Output the (x, y) coordinate of the center of the cell containing the given text.  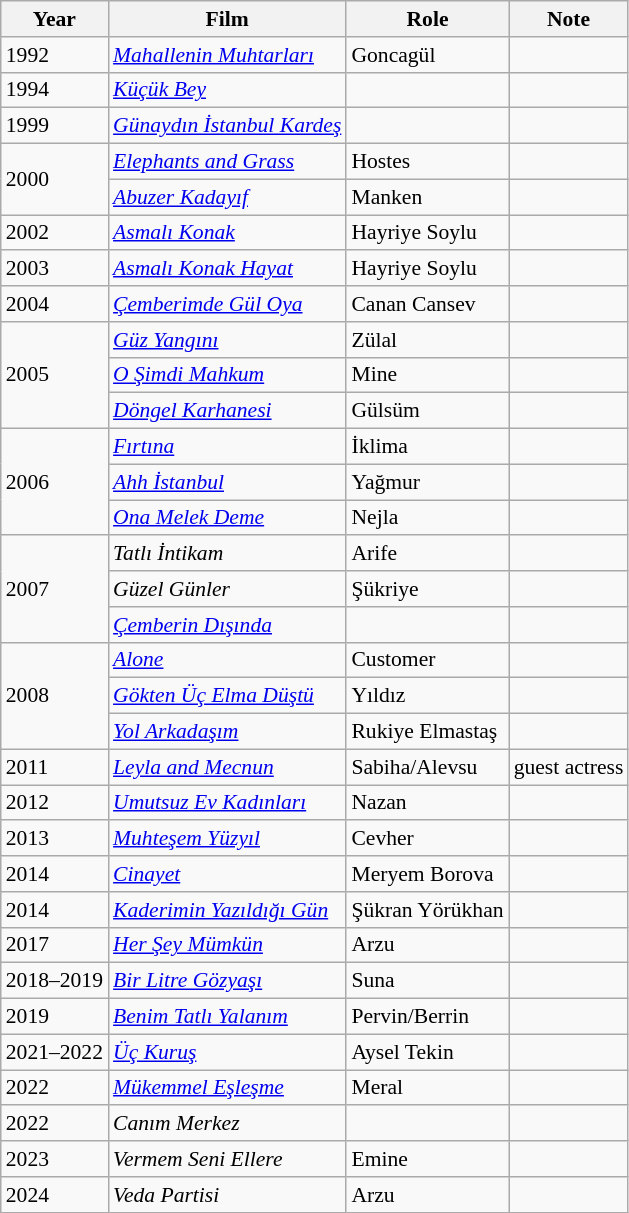
2003 (54, 269)
1994 (54, 90)
Asmalı Konak (227, 233)
Vermem Seni Ellere (227, 1159)
guest actress (569, 767)
Elephants and Grass (227, 162)
2024 (54, 1195)
Güz Yangını (227, 340)
Küçük Bey (227, 90)
Canım Merkez (227, 1124)
Goncagül (427, 55)
Döngel Karhanesi (227, 411)
Şükriye (427, 589)
Mahallenin Muhtarları (227, 55)
Asmalı Konak Hayat (227, 269)
Yıldız (427, 696)
Tatlı İntikam (227, 554)
Rukiye Elmastaş (427, 732)
Role (427, 19)
Ahh İstanbul (227, 482)
Manken (427, 197)
Çemberimde Gül Oya (227, 304)
2017 (54, 945)
2023 (54, 1159)
Cinayet (227, 874)
2021–2022 (54, 1052)
Güzel Günler (227, 589)
Abuzer Kadayıf (227, 197)
Günaydın İstanbul Kardeş (227, 126)
2006 (54, 482)
Leyla and Mecnun (227, 767)
2005 (54, 376)
Bir Litre Gözyaşı (227, 981)
Zülal (427, 340)
Pervin/Berrin (427, 1017)
Gökten Üç Elma Düştü (227, 696)
Kaderimin Yazıldığı Gün (227, 910)
Emine (427, 1159)
Mükemmel Eşleşme (227, 1088)
2013 (54, 839)
Yağmur (427, 482)
Hostes (427, 162)
İklima (427, 447)
Nazan (427, 803)
Suna (427, 981)
Year (54, 19)
2012 (54, 803)
2007 (54, 590)
Çemberin Dışında (227, 625)
Veda Partisi (227, 1195)
Nejla (427, 518)
Benim Tatlı Yalanım (227, 1017)
Gülsüm (427, 411)
Alone (227, 660)
Meral (427, 1088)
2004 (54, 304)
Üç Kuruş (227, 1052)
Arife (427, 554)
2011 (54, 767)
Muhteşem Yüzyıl (227, 839)
2008 (54, 696)
Şükran Yörükhan (427, 910)
Cevher (427, 839)
Her Şey Mümkün (227, 945)
Canan Cansev (427, 304)
Aysel Tekin (427, 1052)
Sabiha/Alevsu (427, 767)
2018–2019 (54, 981)
Umutsuz Ev Kadınları (227, 803)
Fırtına (227, 447)
Meryem Borova (427, 874)
2002 (54, 233)
Film (227, 19)
2019 (54, 1017)
1992 (54, 55)
2000 (54, 180)
Mine (427, 375)
Yol Arkadaşım (227, 732)
Customer (427, 660)
O Şimdi Mahkum (227, 375)
Ona Melek Deme (227, 518)
1999 (54, 126)
Note (569, 19)
